Output the [X, Y] coordinate of the center of the cell containing the given text.  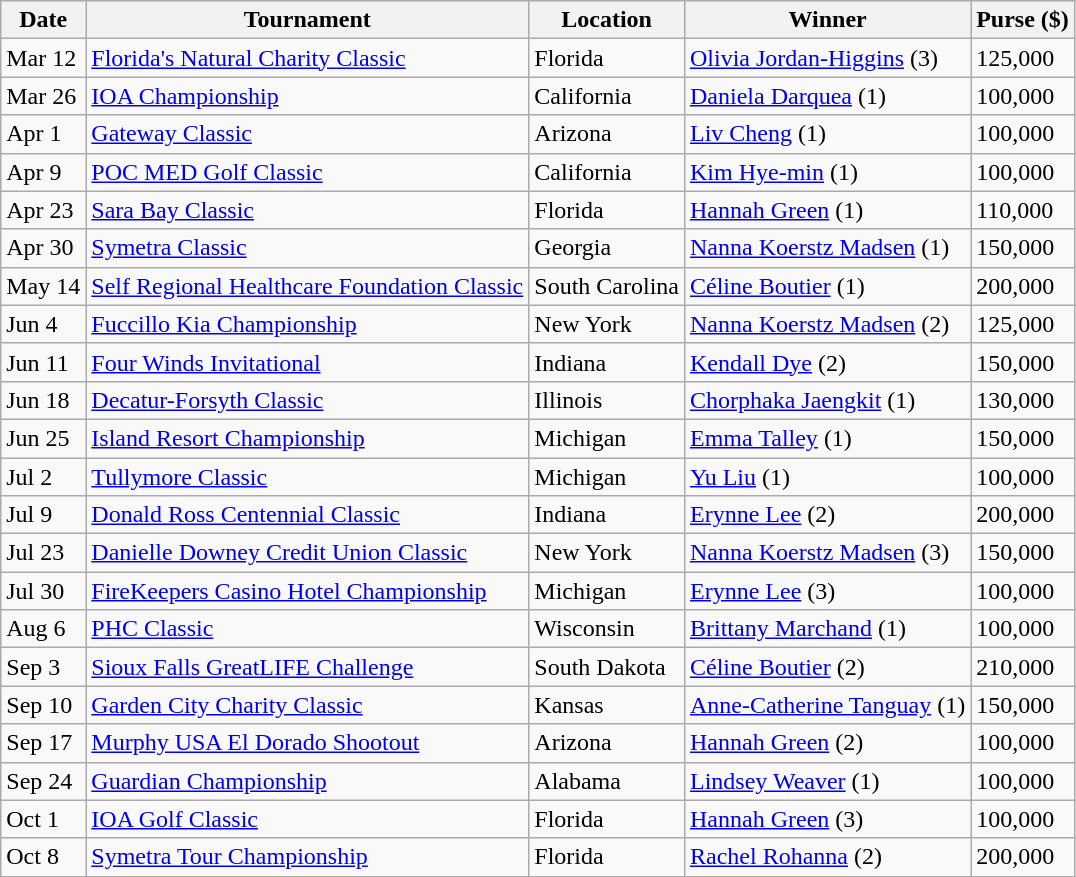
Mar 12 [44, 58]
Apr 23 [44, 210]
Danielle Downey Credit Union Classic [308, 553]
Jun 18 [44, 400]
Garden City Charity Classic [308, 705]
Tullymore Classic [308, 477]
Olivia Jordan-Higgins (3) [827, 58]
Tournament [308, 20]
130,000 [1023, 400]
Apr 1 [44, 134]
Chorphaka Jaengkit (1) [827, 400]
IOA Golf Classic [308, 819]
Fuccillo Kia Championship [308, 324]
IOA Championship [308, 96]
Liv Cheng (1) [827, 134]
Rachel Rohanna (2) [827, 857]
Sara Bay Classic [308, 210]
Nanna Koerstz Madsen (3) [827, 553]
Jul 23 [44, 553]
Date [44, 20]
Aug 6 [44, 629]
Erynne Lee (2) [827, 515]
Sep 10 [44, 705]
Winner [827, 20]
Guardian Championship [308, 781]
May 14 [44, 286]
Anne-Catherine Tanguay (1) [827, 705]
Hannah Green (2) [827, 743]
Mar 26 [44, 96]
Purse ($) [1023, 20]
Hannah Green (3) [827, 819]
Daniela Darquea (1) [827, 96]
Céline Boutier (1) [827, 286]
210,000 [1023, 667]
Jul 9 [44, 515]
Yu Liu (1) [827, 477]
Oct 1 [44, 819]
Jul 30 [44, 591]
Lindsey Weaver (1) [827, 781]
Erynne Lee (3) [827, 591]
Jul 2 [44, 477]
Nanna Koerstz Madsen (2) [827, 324]
Location [607, 20]
Jun 11 [44, 362]
South Carolina [607, 286]
Sep 3 [44, 667]
Illinois [607, 400]
Sep 17 [44, 743]
Sep 24 [44, 781]
Jun 25 [44, 438]
Four Winds Invitational [308, 362]
POC MED Golf Classic [308, 172]
Apr 30 [44, 248]
Céline Boutier (2) [827, 667]
Brittany Marchand (1) [827, 629]
Alabama [607, 781]
Symetra Tour Championship [308, 857]
Self Regional Healthcare Foundation Classic [308, 286]
Florida's Natural Charity Classic [308, 58]
Murphy USA El Dorado Shootout [308, 743]
FireKeepers Casino Hotel Championship [308, 591]
Kansas [607, 705]
Sioux Falls GreatLIFE Challenge [308, 667]
Oct 8 [44, 857]
Wisconsin [607, 629]
Emma Talley (1) [827, 438]
Georgia [607, 248]
Donald Ross Centennial Classic [308, 515]
Symetra Classic [308, 248]
Apr 9 [44, 172]
Jun 4 [44, 324]
South Dakota [607, 667]
PHC Classic [308, 629]
110,000 [1023, 210]
Nanna Koerstz Madsen (1) [827, 248]
Gateway Classic [308, 134]
Hannah Green (1) [827, 210]
Kim Hye-min (1) [827, 172]
Decatur-Forsyth Classic [308, 400]
Island Resort Championship [308, 438]
Kendall Dye (2) [827, 362]
